Return (X, Y) of the center of cell containing provided text 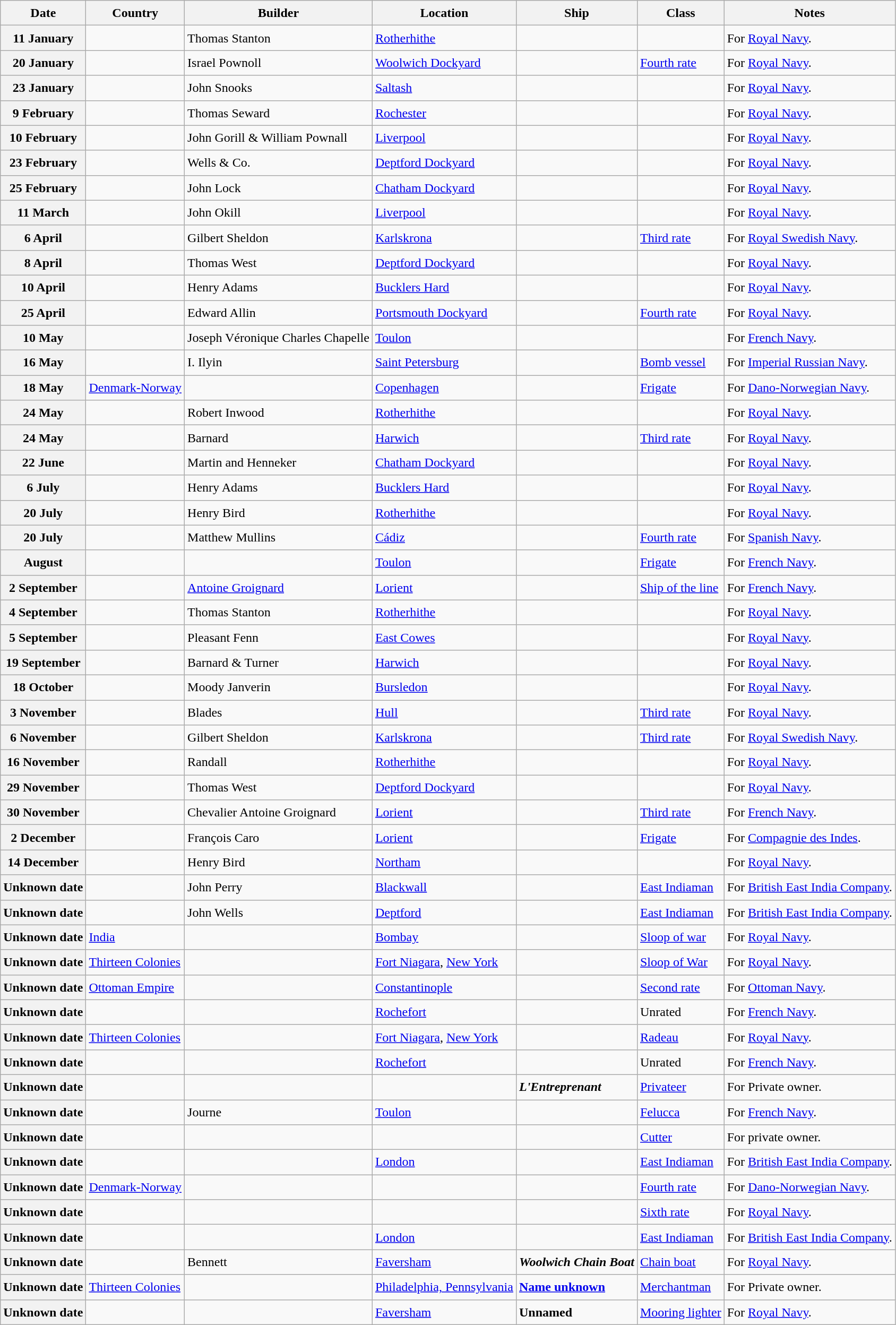
Hull (444, 712)
Edward Allin (279, 313)
John Snooks (279, 88)
August (44, 563)
Date (44, 13)
2 September (44, 587)
6 November (44, 738)
10 May (44, 338)
3 November (44, 712)
Martin and Henneker (279, 463)
5 September (44, 637)
23 January (44, 88)
Privateer (680, 1087)
10 April (44, 288)
18 May (44, 388)
John Lock (279, 188)
Bursledon (444, 687)
For Ottoman Navy. (809, 987)
30 November (44, 812)
18 October (44, 687)
Second rate (680, 987)
6 April (44, 238)
I. Ilyin (279, 363)
Moody Janverin (279, 687)
Cádiz (444, 537)
India (135, 937)
For Spanish Navy. (809, 537)
10 February (44, 138)
Notes (809, 13)
Name unknown (576, 1287)
Ship (576, 13)
Woolwich Chain Boat (576, 1262)
East Cowes (444, 637)
Unnamed (576, 1312)
Bombay (444, 937)
Israel Pownoll (279, 63)
25 February (44, 188)
8 April (44, 262)
Blackwall (444, 888)
9 February (44, 113)
Barnard (279, 437)
23 February (44, 162)
John Okill (279, 212)
Felucca (680, 1113)
Barnard & Turner (279, 662)
Wells & Co. (279, 162)
L'Entreprenant (576, 1087)
19 September (44, 662)
Merchantman (680, 1287)
Thomas Seward (279, 113)
16 November (44, 762)
Rochester (444, 113)
Journe (279, 1113)
Sloop of War (680, 962)
For Imperial Russian Navy. (809, 363)
Randall (279, 762)
Robert Inwood (279, 413)
14 December (44, 862)
Sloop of war (680, 937)
Antoine Groignard (279, 587)
Builder (279, 13)
Class (680, 13)
Joseph Véronique Charles Chapelle (279, 338)
Location (444, 13)
Saltash (444, 88)
22 June (44, 463)
25 April (44, 313)
François Caro (279, 838)
Chain boat (680, 1262)
Radeau (680, 1037)
2 December (44, 838)
Ottoman Empire (135, 987)
Constantinople (444, 987)
John Gorill & William Pownall (279, 138)
Northam (444, 862)
Bomb vessel (680, 363)
Country (135, 13)
Woolwich Dockyard (444, 63)
For private owner. (809, 1137)
Copenhagen (444, 388)
Matthew Mullins (279, 537)
6 July (44, 487)
Portsmouth Dockyard (444, 313)
John Wells (279, 912)
Mooring lighter (680, 1312)
Pleasant Fenn (279, 637)
Philadelphia, Pennsylvania (444, 1287)
Bennett (279, 1262)
11 March (44, 212)
Ship of the line (680, 587)
11 January (44, 38)
Sixth rate (680, 1212)
4 September (44, 613)
29 November (44, 788)
Blades (279, 712)
John Perry (279, 888)
For Compagnie des Indes. (809, 838)
16 May (44, 363)
Cutter (680, 1137)
Saint Petersburg (444, 363)
Chevalier Antoine Groignard (279, 812)
20 January (44, 63)
Deptford (444, 912)
